Detect which cell encompasses the target text, then output its [x, y] center coordinate. 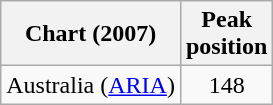
148 [226, 85]
Chart (2007) [91, 34]
Australia (ARIA) [91, 85]
Peakposition [226, 34]
